For the text-containing cell, return its midpoint in [X, Y] coordinate format. 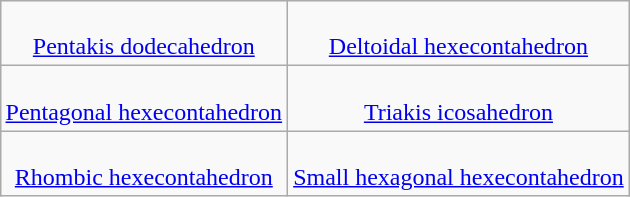
Small hexagonal hexecontahedron [459, 164]
Pentakis dodecahedron [144, 34]
Pentagonal hexecontahedron [144, 98]
Deltoidal hexecontahedron [459, 34]
Triakis icosahedron [459, 98]
Rhombic hexecontahedron [144, 164]
